Scan for the cell matching the given text and deliver its [X, Y] coordinate at center. 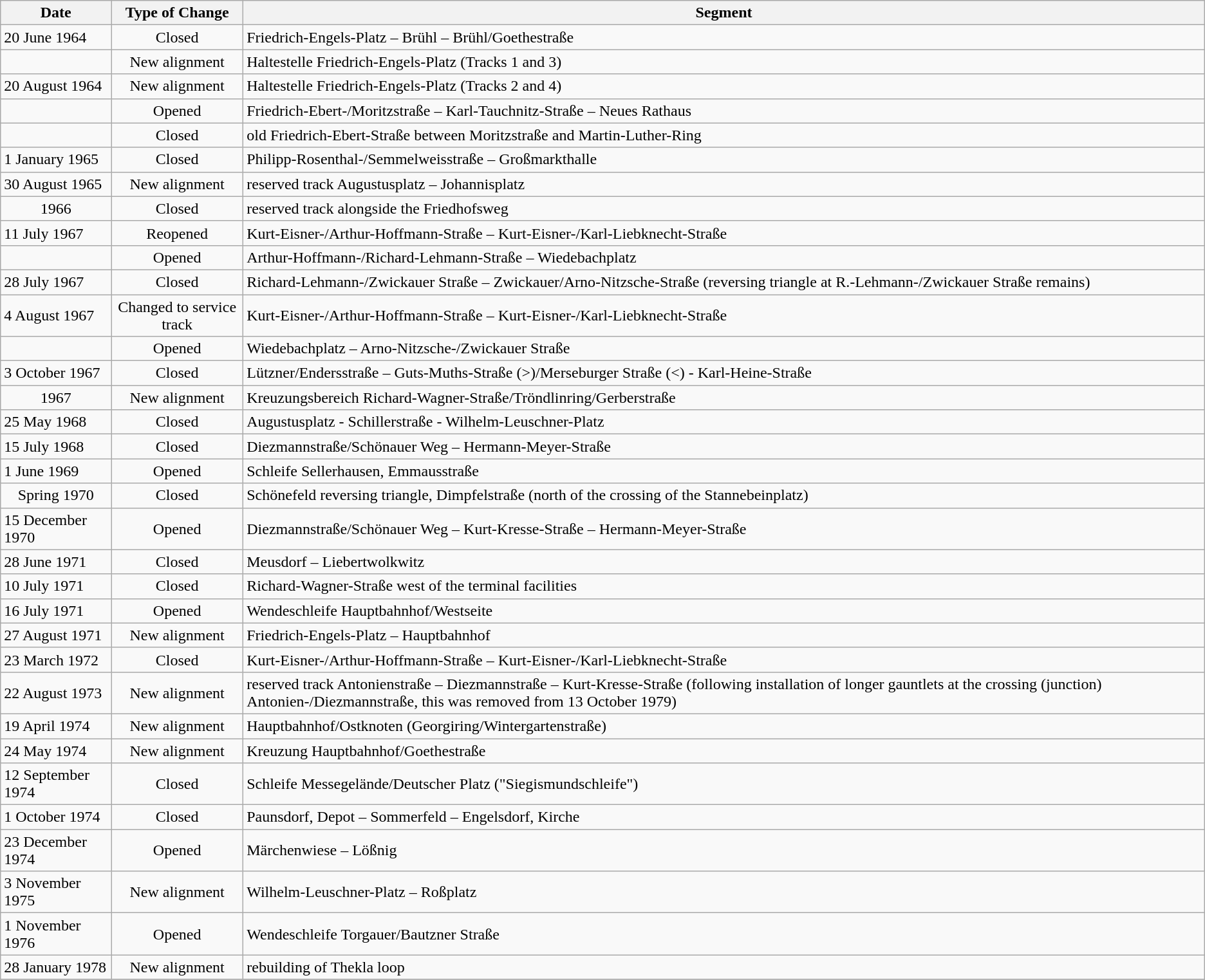
Richard-Lehmann-/Zwickauer Straße – Zwickauer/Arno-Nitzsche-Straße (reversing triangle at R.-Lehmann-/Zwickauer Straße remains) [724, 282]
Diezmannstraße/Schönauer Weg – Kurt-Kresse-Straße – Hermann-Meyer-Straße [724, 529]
1 October 1974 [56, 817]
Wilhelm-Leuschner-Platz – Roßplatz [724, 892]
Wiedebachplatz – Arno-Nitzsche-/Zwickauer Straße [724, 349]
27 August 1971 [56, 635]
15 July 1968 [56, 447]
Haltestelle Friedrich-Engels-Platz (Tracks 1 and 3) [724, 62]
28 July 1967 [56, 282]
Diezmannstraße/Schönauer Weg – Hermann-Meyer-Straße [724, 447]
Wendeschleife Torgauer/Bautzner Straße [724, 934]
1967 [56, 398]
reserved track Augustusplatz – Johannisplatz [724, 184]
19 April 1974 [56, 726]
rebuilding of Thekla loop [724, 967]
Meusdorf – Liebertwolkwitz [724, 562]
Spring 1970 [56, 495]
Haltestelle Friedrich-Engels-Platz (Tracks 2 and 4) [724, 86]
15 December 1970 [56, 529]
Schleife Sellerhausen, Emmausstraße [724, 471]
20 June 1964 [56, 37]
12 September 1974 [56, 784]
old Friedrich-Ebert-Straße between Moritzstraße and Martin-Luther-Ring [724, 135]
Richard-Wagner-Straße west of the terminal facilities [724, 586]
Augustusplatz - Schillerstraße - Wilhelm-Leuschner-Platz [724, 422]
16 July 1971 [56, 611]
23 December 1974 [56, 851]
25 May 1968 [56, 422]
1 January 1965 [56, 160]
Arthur-Hoffmann-/Richard-Lehmann-Straße – Wiedebachplatz [724, 257]
Kreuzungsbereich Richard-Wagner-Straße/Tröndlinring/Gerberstraße [724, 398]
10 July 1971 [56, 586]
Friedrich-Engels-Platz – Hauptbahnhof [724, 635]
Märchenwiese – Lößnig [724, 851]
reserved track alongside the Friedhofsweg [724, 208]
11 July 1967 [56, 233]
Schönefeld reversing triangle, Dimpfelstraße (north of the crossing of the Stannebeinplatz) [724, 495]
Philipp-Rosenthal-/Semmelweisstraße – Großmarkthalle [724, 160]
Type of Change [178, 13]
Friedrich-Ebert-/Moritzstraße – Karl-Tauchnitz-Straße – Neues Rathaus [724, 111]
Wendeschleife Hauptbahnhof/Westseite [724, 611]
Reopened [178, 233]
1 June 1969 [56, 471]
3 November 1975 [56, 892]
30 August 1965 [56, 184]
4 August 1967 [56, 315]
Date [56, 13]
Segment [724, 13]
20 August 1964 [56, 86]
1 November 1976 [56, 934]
Lützner/Endersstraße – Guts-Muths-Straße (>)/Merseburger Straße (<) - Karl-Heine-Straße [724, 373]
1966 [56, 208]
Kreuzung Hauptbahnhof/Goethestraße [724, 751]
3 October 1967 [56, 373]
Changed to service track [178, 315]
28 June 1971 [56, 562]
Friedrich-Engels-Platz – Brühl – Brühl/Goethestraße [724, 37]
Hauptbahnhof/Ostknoten (Georgiring/Wintergartenstraße) [724, 726]
Paunsdorf, Depot – Sommerfeld – Engelsdorf, Kirche [724, 817]
Schleife Messegelände/Deutscher Platz ("Siegismundschleife") [724, 784]
23 March 1972 [56, 660]
22 August 1973 [56, 692]
24 May 1974 [56, 751]
28 January 1978 [56, 967]
